For the text-containing cell, return its midpoint in (x, y) coordinate format. 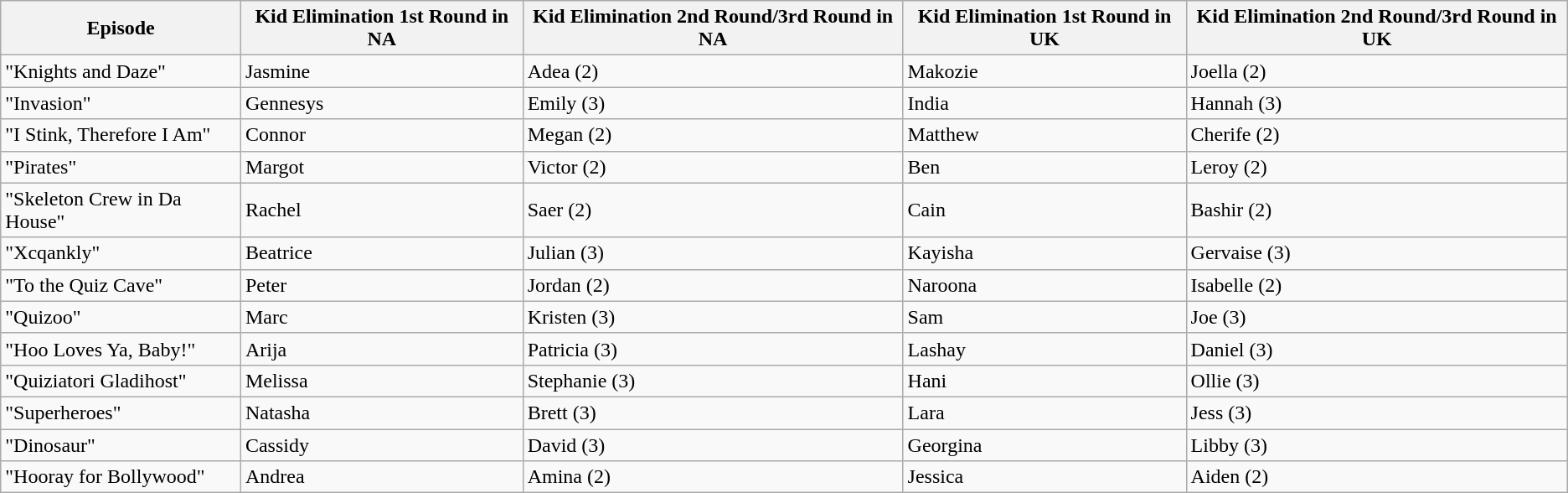
Lara (1044, 413)
Lashay (1044, 349)
Daniel (3) (1377, 349)
Cassidy (382, 445)
"Xcqankly" (121, 253)
Brett (3) (713, 413)
David (3) (713, 445)
Connor (382, 135)
"Skeleton Crew in Da House" (121, 210)
"Dinosaur" (121, 445)
Gervaise (3) (1377, 253)
Matthew (1044, 135)
Kristen (3) (713, 317)
Kid Elimination 2nd Round/3rd Round in UK (1377, 29)
Adea (2) (713, 71)
Aiden (2) (1377, 477)
Gennesys (382, 103)
Kid Elimination 1st Round in NA (382, 29)
Makozie (1044, 71)
India (1044, 103)
Ollie (3) (1377, 381)
Megan (2) (713, 135)
Leroy (2) (1377, 167)
Amina (2) (713, 477)
Jordan (2) (713, 285)
Saer (2) (713, 210)
"I Stink, Therefore I Am" (121, 135)
Cain (1044, 210)
Cherife (2) (1377, 135)
Peter (382, 285)
"Hooray for Bollywood" (121, 477)
Rachel (382, 210)
Natasha (382, 413)
Melissa (382, 381)
Episode (121, 29)
Stephanie (3) (713, 381)
Kayisha (1044, 253)
Hani (1044, 381)
Jess (3) (1377, 413)
Beatrice (382, 253)
Isabelle (2) (1377, 285)
Joella (2) (1377, 71)
"Quiziatori Gladihost" (121, 381)
Margot (382, 167)
Hannah (3) (1377, 103)
"Quizoo" (121, 317)
Sam (1044, 317)
Joe (3) (1377, 317)
Georgina (1044, 445)
Julian (3) (713, 253)
"To the Quiz Cave" (121, 285)
Victor (2) (713, 167)
"Superheroes" (121, 413)
Jasmine (382, 71)
Jessica (1044, 477)
Arija (382, 349)
Patricia (3) (713, 349)
"Hoo Loves Ya, Baby!" (121, 349)
Emily (3) (713, 103)
"Pirates" (121, 167)
Naroona (1044, 285)
Kid Elimination 2nd Round/3rd Round in NA (713, 29)
Libby (3) (1377, 445)
Ben (1044, 167)
Andrea (382, 477)
"Knights and Daze" (121, 71)
Bashir (2) (1377, 210)
Marc (382, 317)
Kid Elimination 1st Round in UK (1044, 29)
"Invasion" (121, 103)
